Return [X, Y] of the center of cell containing provided text 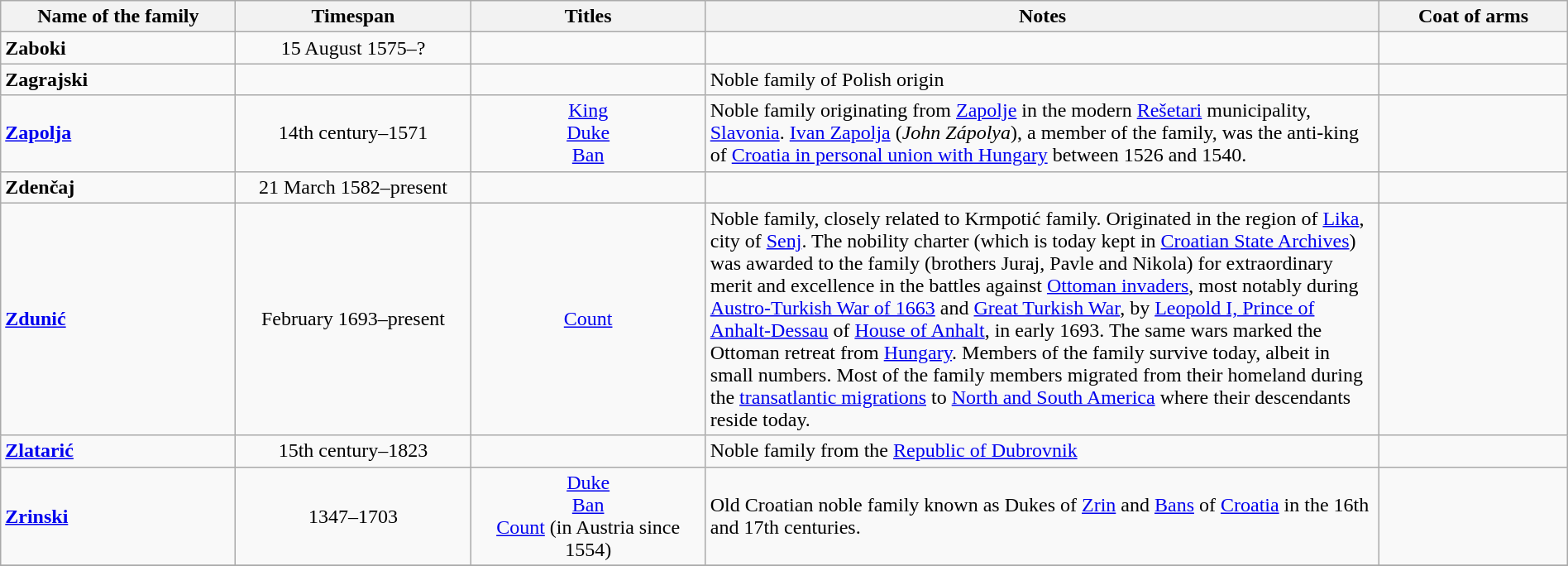
Noble family of Polish origin [1042, 79]
Noble family from the Republic of Dubrovnik [1042, 451]
Old Croatian noble family known as Dukes of Zrin and Bans of Croatia in the 16th and 17th centuries. [1042, 516]
Timespan [353, 17]
Titles [588, 17]
DukeBanCount (in Austria since 1554) [588, 516]
15th century–1823 [353, 451]
Notes [1042, 17]
Zlatarić [118, 451]
1347–1703 [353, 516]
Zdunić [118, 319]
14th century–1571 [353, 133]
Zrinski [118, 516]
Zaboki [118, 48]
Zagrajski [118, 79]
Zapolja [118, 133]
February 1693–present [353, 319]
21 March 1582–present [353, 187]
KingDukeBan [588, 133]
Zdenčaj [118, 187]
Count [588, 319]
15 August 1575–? [353, 48]
Name of the family [118, 17]
Coat of arms [1474, 17]
